Pinpoint the cell where the given text exists, returning its [X, Y] midpoint coordinate. 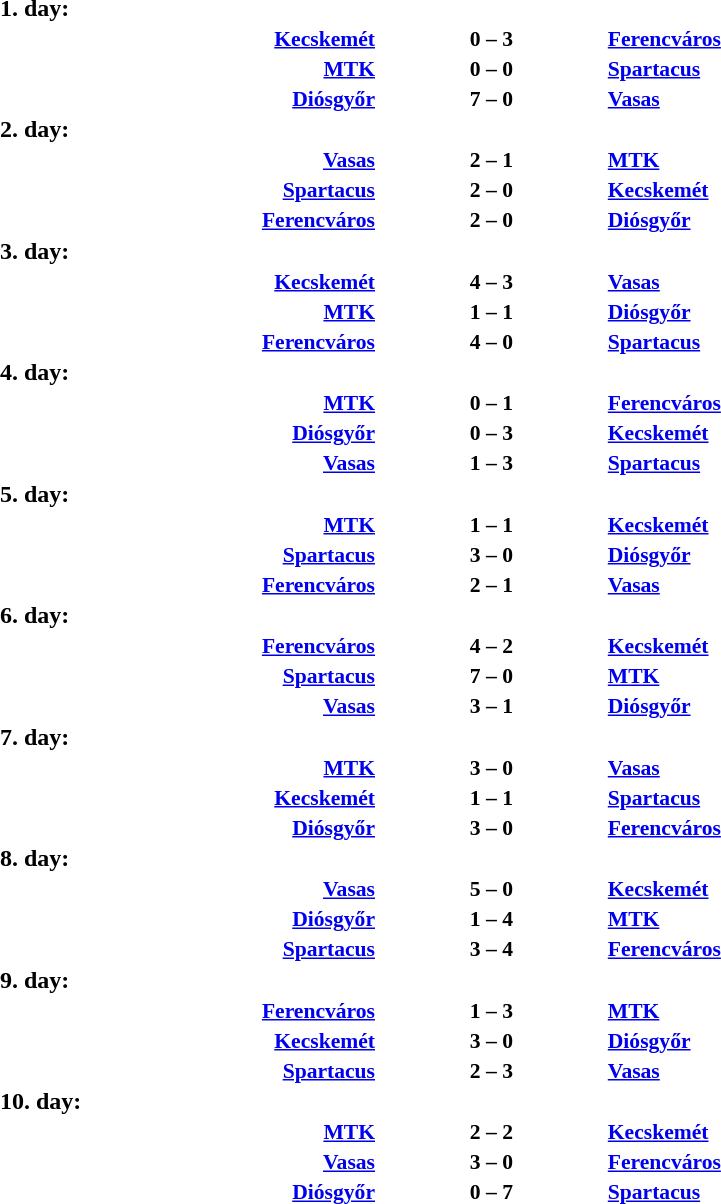
4 – 0 [492, 342]
0 – 0 [492, 68]
4 – 2 [492, 646]
3 – 4 [492, 949]
2 – 2 [492, 1132]
3 – 1 [492, 706]
0 – 1 [492, 403]
1 – 4 [492, 919]
5 – 0 [492, 889]
4 – 3 [492, 282]
2 – 3 [492, 1070]
